Determine the [X, Y] coordinate at the center of the cell enclosing the given text.  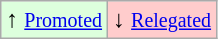
↓ Relegated [162, 20]
↑ Promoted [54, 20]
